For the text-containing cell, return its midpoint in [x, y] coordinate format. 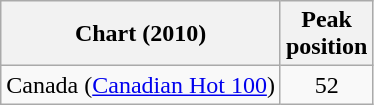
Peakposition [326, 34]
52 [326, 85]
Canada (Canadian Hot 100) [141, 85]
Chart (2010) [141, 34]
